Pinpoint the cell where the given text exists, returning its [X, Y] midpoint coordinate. 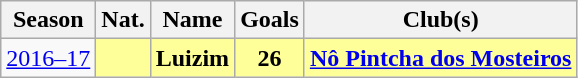
2016–17 [48, 58]
Season [48, 20]
Goals [270, 20]
Club(s) [440, 20]
Luizim [192, 58]
26 [270, 58]
Nat. [123, 20]
Name [192, 20]
Nô Pintcha dos Mosteiros [440, 58]
